Scan for the cell matching the given text and deliver its [X, Y] coordinate at center. 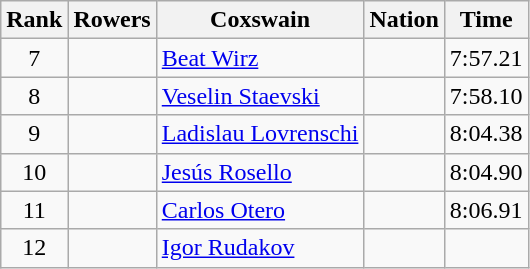
8 [34, 96]
Rowers [112, 20]
11 [34, 210]
12 [34, 248]
Rank [34, 20]
9 [34, 134]
7 [34, 58]
Ladislau Lovrenschi [260, 134]
10 [34, 172]
Time [486, 20]
8:04.38 [486, 134]
Coxswain [260, 20]
7:58.10 [486, 96]
8:06.91 [486, 210]
Veselin Staevski [260, 96]
Jesús Rosello [260, 172]
Beat Wirz [260, 58]
7:57.21 [486, 58]
Igor Rudakov [260, 248]
Carlos Otero [260, 210]
Nation [404, 20]
8:04.90 [486, 172]
